Find where the given text appears and provide that cell's center as (x, y) coordinate. 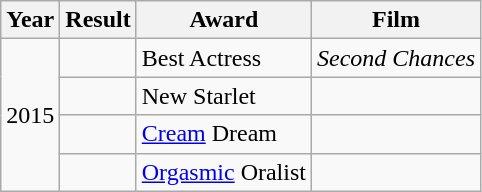
Year (30, 20)
2015 (30, 115)
Cream Dream (224, 134)
Film (396, 20)
Result (98, 20)
Best Actress (224, 58)
New Starlet (224, 96)
Orgasmic Oralist (224, 172)
Second Chances (396, 58)
Award (224, 20)
